Detect which cell encompasses the target text, then output its [x, y] center coordinate. 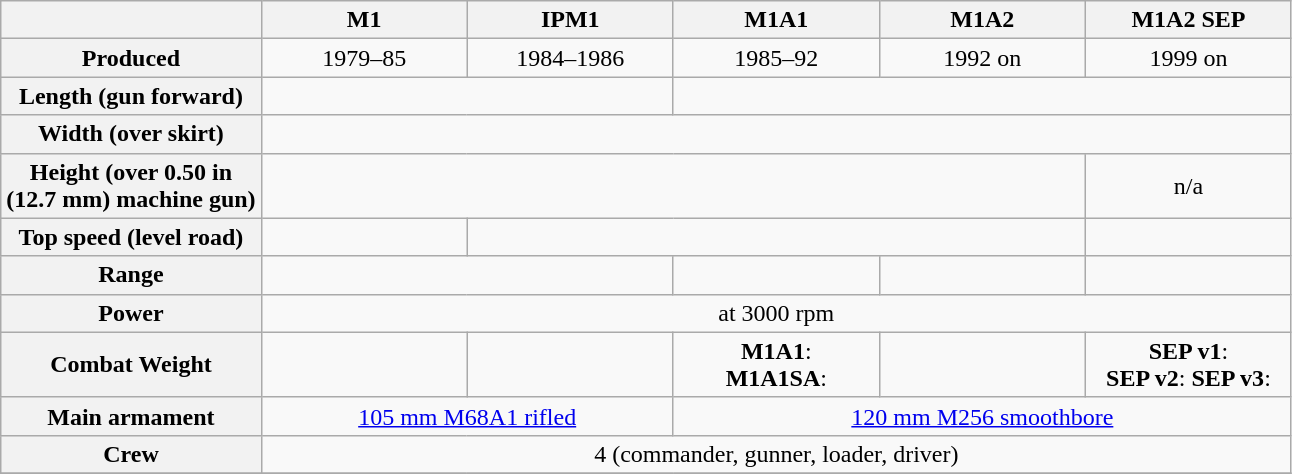
120 mm M256 smoothbore [982, 416]
IPM1 [570, 20]
M1A2 [982, 20]
Width (over skirt) [131, 134]
Height (over 0.50 in (12.7 mm) machine gun) [131, 186]
Crew [131, 454]
Power [131, 313]
M1 [364, 20]
Main armament [131, 416]
n/a [1188, 186]
Range [131, 275]
M1A1: M1A1SA: [776, 364]
at 3000 rpm [776, 313]
Top speed (level road) [131, 237]
M1A2 SEP [1188, 20]
Length (gun forward) [131, 96]
4 (commander, gunner, loader, driver) [776, 454]
M1A1 [776, 20]
1985–92 [776, 58]
Combat Weight [131, 364]
105 mm M68A1 rifled [467, 416]
Produced [131, 58]
1999 on [1188, 58]
1984–1986 [570, 58]
SEP v1: SEP v2: SEP v3: [1188, 364]
1979–85 [364, 58]
1992 on [982, 58]
